Return the [X, Y] coordinate for the center point of the cell that contains the specified text.  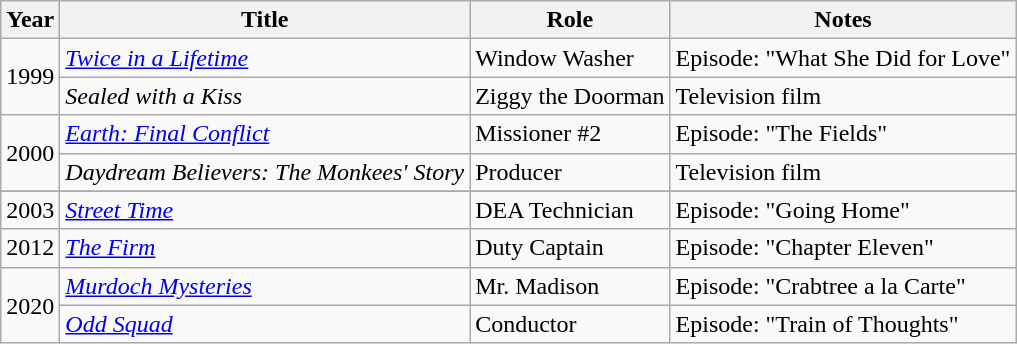
Conductor [570, 324]
2020 [30, 305]
Missioner #2 [570, 134]
Window Washer [570, 58]
Odd Squad [265, 324]
The Firm [265, 248]
Murdoch Mysteries [265, 286]
Daydream Believers: The Monkees' Story [265, 172]
Notes [843, 20]
2000 [30, 153]
2003 [30, 210]
Sealed with a Kiss [265, 96]
Title [265, 20]
Episode: "Crabtree a la Carte" [843, 286]
Episode: "What She Did for Love" [843, 58]
Duty Captain [570, 248]
Street Time [265, 210]
Episode: "Going Home" [843, 210]
1999 [30, 77]
Episode: "The Fields" [843, 134]
Episode: "Chapter Eleven" [843, 248]
Episode: "Train of Thoughts" [843, 324]
DEA Technician [570, 210]
2012 [30, 248]
Year [30, 20]
Role [570, 20]
Mr. Madison [570, 286]
Ziggy the Doorman [570, 96]
Twice in a Lifetime [265, 58]
Earth: Final Conflict [265, 134]
Producer [570, 172]
